Identify which cell holds the provided text, then report its [X, Y] central coordinate. 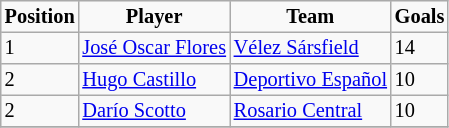
14 [420, 48]
Goals [420, 17]
Hugo Castillo [154, 80]
Vélez Sársfield [310, 48]
Rosario Central [310, 111]
1 [40, 48]
Darío Scotto [154, 111]
Deportivo Español [310, 80]
Team [310, 17]
José Oscar Flores [154, 48]
Player [154, 17]
Position [40, 17]
